Extract the (x, y) coordinate from the center of the cell holding the provided text.  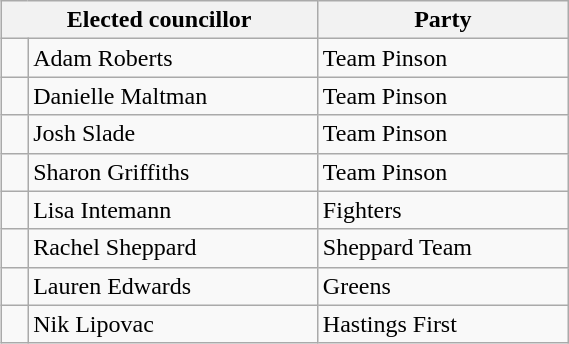
Sharon Griffiths (173, 172)
Josh Slade (173, 134)
Party (442, 20)
Adam Roberts (173, 58)
Danielle Maltman (173, 96)
Nik Lipovac (173, 324)
Fighters (442, 210)
Lisa Intemann (173, 210)
Elected councillor (159, 20)
Lauren Edwards (173, 286)
Sheppard Team (442, 248)
Greens (442, 286)
Hastings First (442, 324)
Rachel Sheppard (173, 248)
